Capture the cell that displays the provided text and extract its (X, Y) central coordinate. 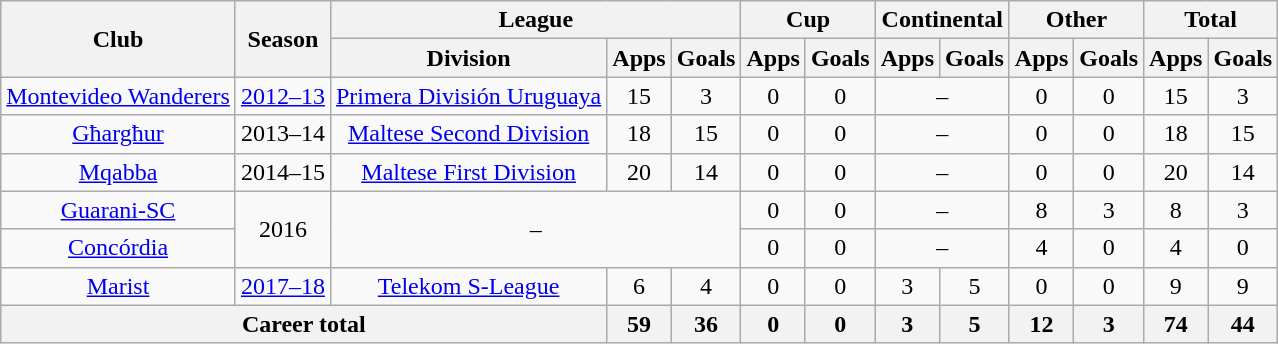
74 (1176, 324)
36 (706, 324)
Cup (808, 20)
Marist (118, 286)
Club (118, 39)
Career total (304, 324)
Other (1076, 20)
Montevideo Wanderers (118, 96)
44 (1243, 324)
2016 (282, 229)
Concórdia (118, 248)
Għargħur (118, 134)
Telekom S-League (468, 286)
Maltese Second Division (468, 134)
6 (639, 286)
59 (639, 324)
2012–13 (282, 96)
Season (282, 39)
Maltese First Division (468, 172)
Guarani-SC (118, 210)
Total (1211, 20)
League (536, 20)
2013–14 (282, 134)
Continental (942, 20)
Primera División Uruguaya (468, 96)
2017–18 (282, 286)
2014–15 (282, 172)
Mqabba (118, 172)
12 (1041, 324)
Division (468, 58)
